From the cell containing the given text, extract its center point as (x, y) coordinate. 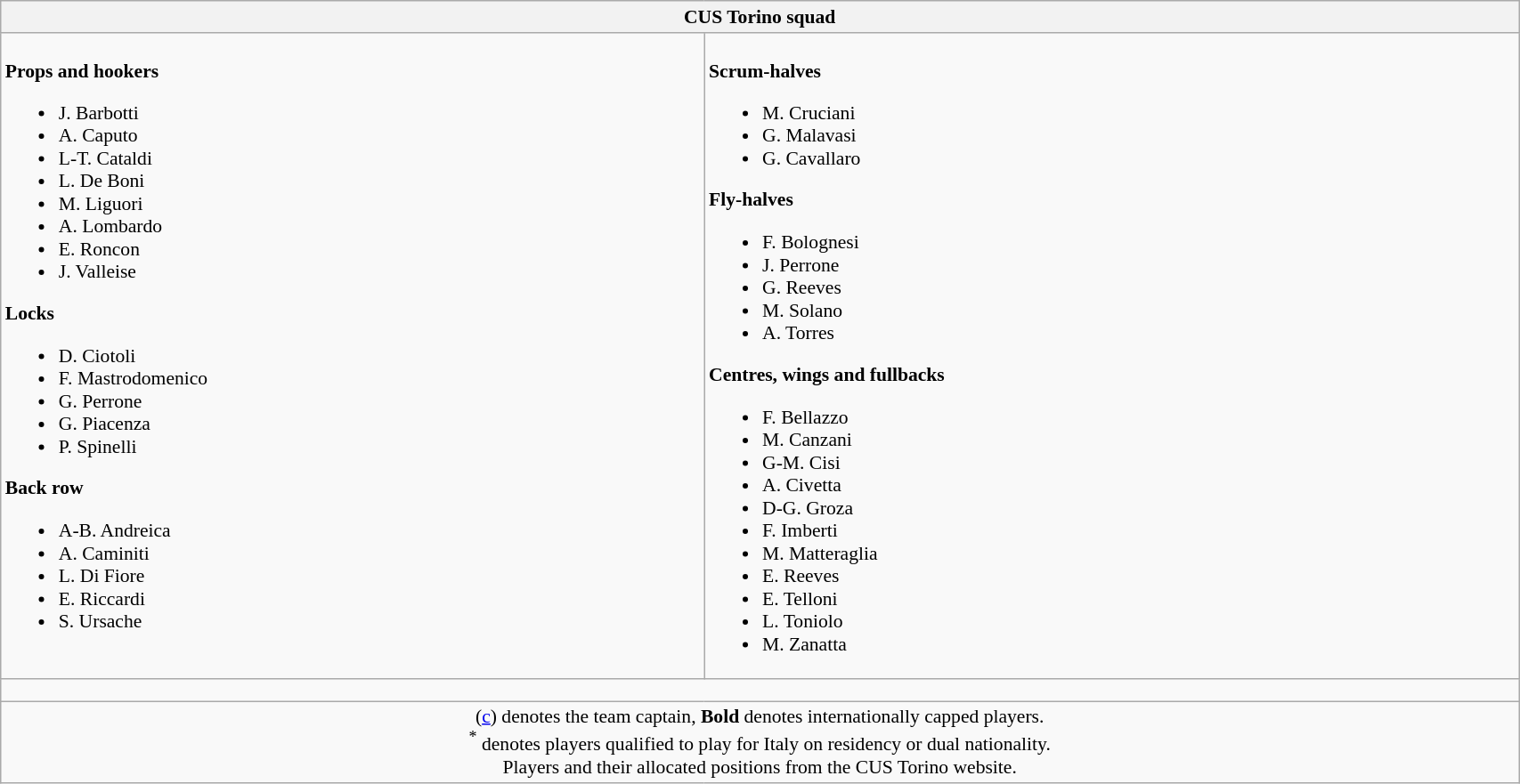
CUS Torino squad (760, 17)
